For the text-containing cell, return its midpoint in (x, y) coordinate format. 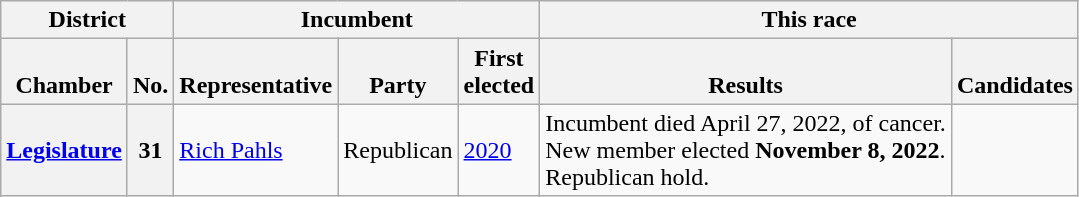
No. (150, 72)
Representative (256, 72)
Incumbent died April 27, 2022, of cancer.New member elected November 8, 2022.Republican hold. (746, 150)
Party (398, 72)
Incumbent (357, 20)
Rich Pahls (256, 150)
Chamber (64, 72)
2020 (499, 150)
Republican (398, 150)
This race (810, 20)
31 (150, 150)
District (88, 20)
Candidates (1014, 72)
Legislature (64, 150)
Results (746, 72)
Firstelected (499, 72)
